Find where the given text appears and provide that cell's center as (x, y) coordinate. 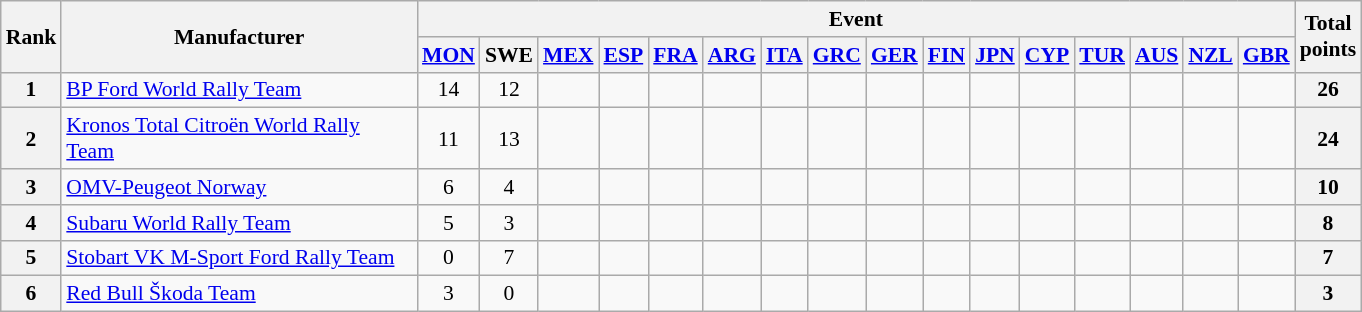
Stobart VK M-Sport Ford Rally Team (239, 258)
GRC (837, 55)
1 (32, 90)
CYP (1047, 55)
NZL (1210, 55)
8 (1328, 223)
MEX (568, 55)
26 (1328, 90)
TUR (1102, 55)
ITA (784, 55)
Manufacturer (239, 36)
BP Ford World Rally Team (239, 90)
ESP (623, 55)
13 (509, 138)
MON (448, 55)
Kronos Total Citroën World Rally Team (239, 138)
10 (1328, 187)
Event (856, 19)
Subaru World Rally Team (239, 223)
14 (448, 90)
GER (894, 55)
11 (448, 138)
Totalpoints (1328, 36)
Red Bull Škoda Team (239, 294)
JPN (995, 55)
SWE (509, 55)
Rank (32, 36)
OMV-Peugeot Norway (239, 187)
12 (509, 90)
ARG (732, 55)
FRA (675, 55)
FIN (946, 55)
AUS (1156, 55)
GBR (1266, 55)
24 (1328, 138)
2 (32, 138)
